Identify which cell holds the provided text, then report its [X, Y] central coordinate. 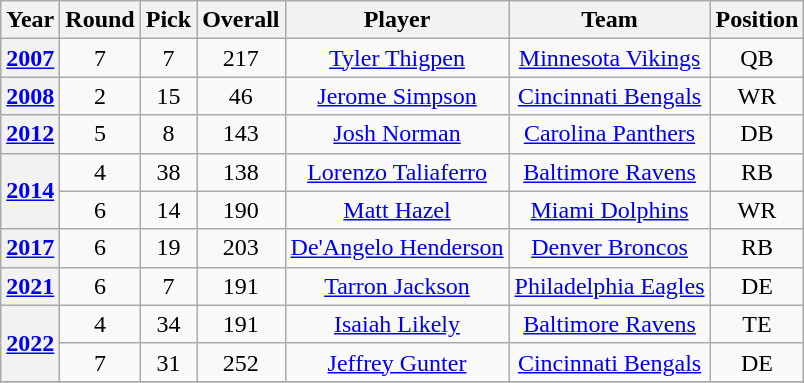
19 [168, 248]
Jerome Simpson [397, 96]
Overall [241, 20]
203 [241, 248]
Jeffrey Gunter [397, 362]
TE [757, 324]
2012 [30, 134]
2017 [30, 248]
Round [100, 20]
Tyler Thigpen [397, 58]
190 [241, 210]
15 [168, 96]
143 [241, 134]
Team [610, 20]
31 [168, 362]
Isaiah Likely [397, 324]
Minnesota Vikings [610, 58]
Miami Dolphins [610, 210]
8 [168, 134]
Philadelphia Eagles [610, 286]
Player [397, 20]
14 [168, 210]
Lorenzo Taliaferro [397, 172]
Year [30, 20]
2021 [30, 286]
2022 [30, 343]
2014 [30, 191]
46 [241, 96]
138 [241, 172]
2 [100, 96]
Carolina Panthers [610, 134]
2008 [30, 96]
34 [168, 324]
Pick [168, 20]
5 [100, 134]
217 [241, 58]
2007 [30, 58]
Josh Norman [397, 134]
Denver Broncos [610, 248]
De'Angelo Henderson [397, 248]
38 [168, 172]
Position [757, 20]
252 [241, 362]
Tarron Jackson [397, 286]
DB [757, 134]
Matt Hazel [397, 210]
QB [757, 58]
